For the text-containing cell, return its midpoint in [x, y] coordinate format. 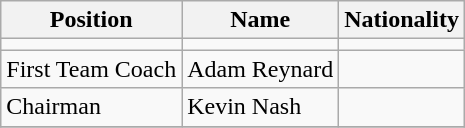
Position [92, 20]
Nationality [402, 20]
Chairman [92, 107]
Name [260, 20]
Adam Reynard [260, 69]
Kevin Nash [260, 107]
First Team Coach [92, 69]
